Determine the [x, y] coordinate at the center of the cell enclosing the given text.  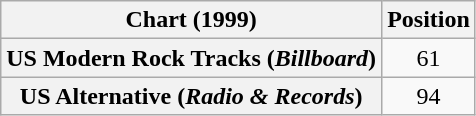
Position [429, 20]
94 [429, 96]
US Alternative (Radio & Records) [192, 96]
US Modern Rock Tracks (Billboard) [192, 58]
61 [429, 58]
Chart (1999) [192, 20]
